Identify which cell holds the provided text, then report its [X, Y] central coordinate. 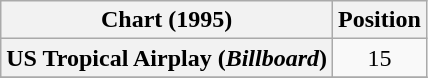
US Tropical Airplay (Billboard) [167, 58]
Chart (1995) [167, 20]
Position [380, 20]
15 [380, 58]
